Capture the cell that displays the provided text and extract its [X, Y] central coordinate. 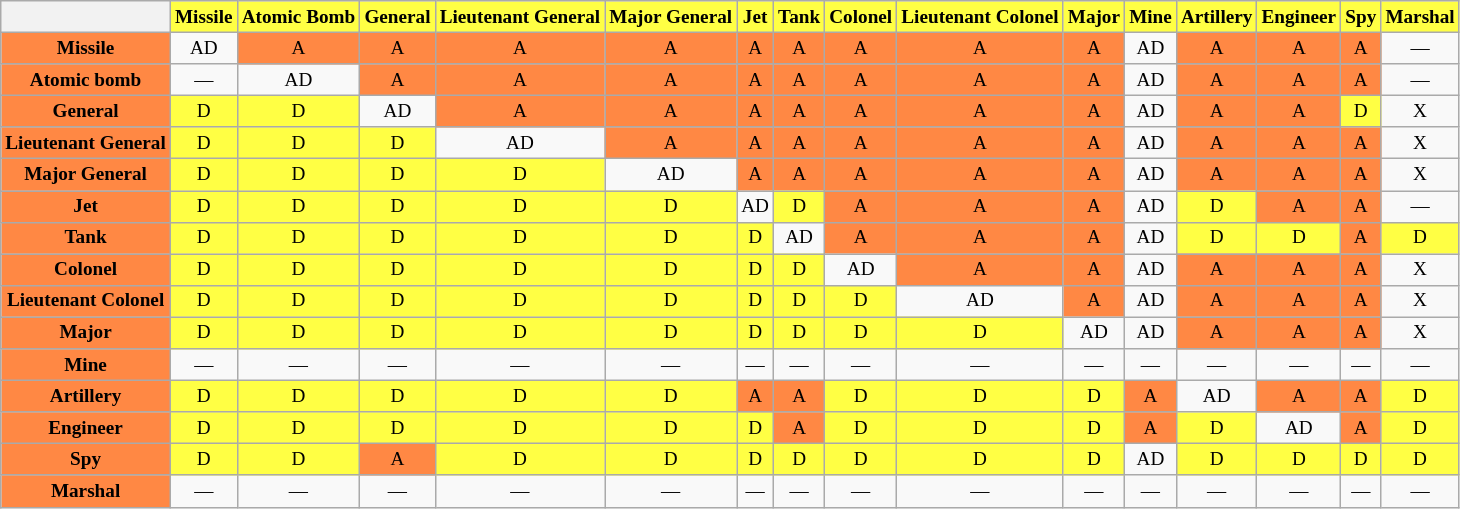
Atomic bomb [86, 80]
Atomic Bomb [298, 17]
